Find where the given text appears and provide that cell's center as [X, Y] coordinate. 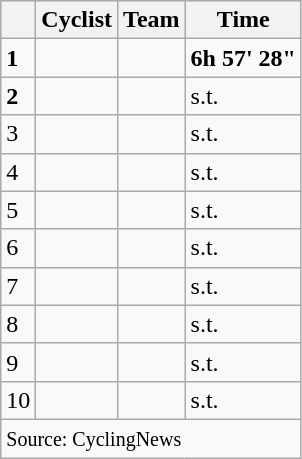
5 [18, 210]
8 [18, 324]
4 [18, 172]
6h 57' 28" [243, 58]
Team [152, 20]
Cyclist [77, 20]
10 [18, 400]
Time [243, 20]
9 [18, 362]
6 [18, 248]
7 [18, 286]
2 [18, 96]
Source: CyclingNews [152, 438]
1 [18, 58]
3 [18, 134]
